Determine the [x, y] coordinate at the center of the cell enclosing the given text.  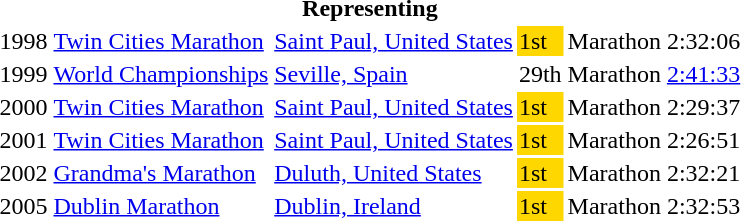
2:32:53 [703, 206]
29th [540, 74]
2:32:06 [703, 41]
Dublin, Ireland [394, 206]
Dublin Marathon [161, 206]
2:41:33 [703, 74]
2:29:37 [703, 107]
2:32:21 [703, 173]
Duluth, United States [394, 173]
Seville, Spain [394, 74]
2:26:51 [703, 140]
Grandma's Marathon [161, 173]
World Championships [161, 74]
